Return (x, y) of the center of cell containing provided text 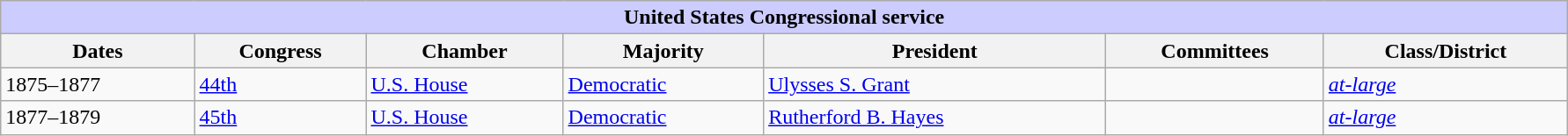
45th (280, 118)
United States Congressional service (785, 18)
Majority (663, 51)
1875–1877 (98, 84)
Chamber (465, 51)
Dates (98, 51)
Rutherford B. Hayes (934, 118)
Class/District (1445, 51)
Ulysses S. Grant (934, 84)
Congress (280, 51)
44th (280, 84)
Committees (1214, 51)
President (934, 51)
1877–1879 (98, 118)
